For the text-containing cell, return its midpoint in (X, Y) coordinate format. 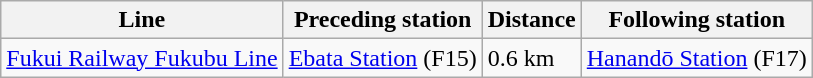
Line (142, 20)
Preceding station (382, 20)
Fukui Railway Fukubu Line (142, 58)
Hanandō Station (F17) (696, 58)
Distance (532, 20)
Following station (696, 20)
Ebata Station (F15) (382, 58)
0.6 km (532, 58)
